Capture the cell that displays the provided text and extract its [X, Y] central coordinate. 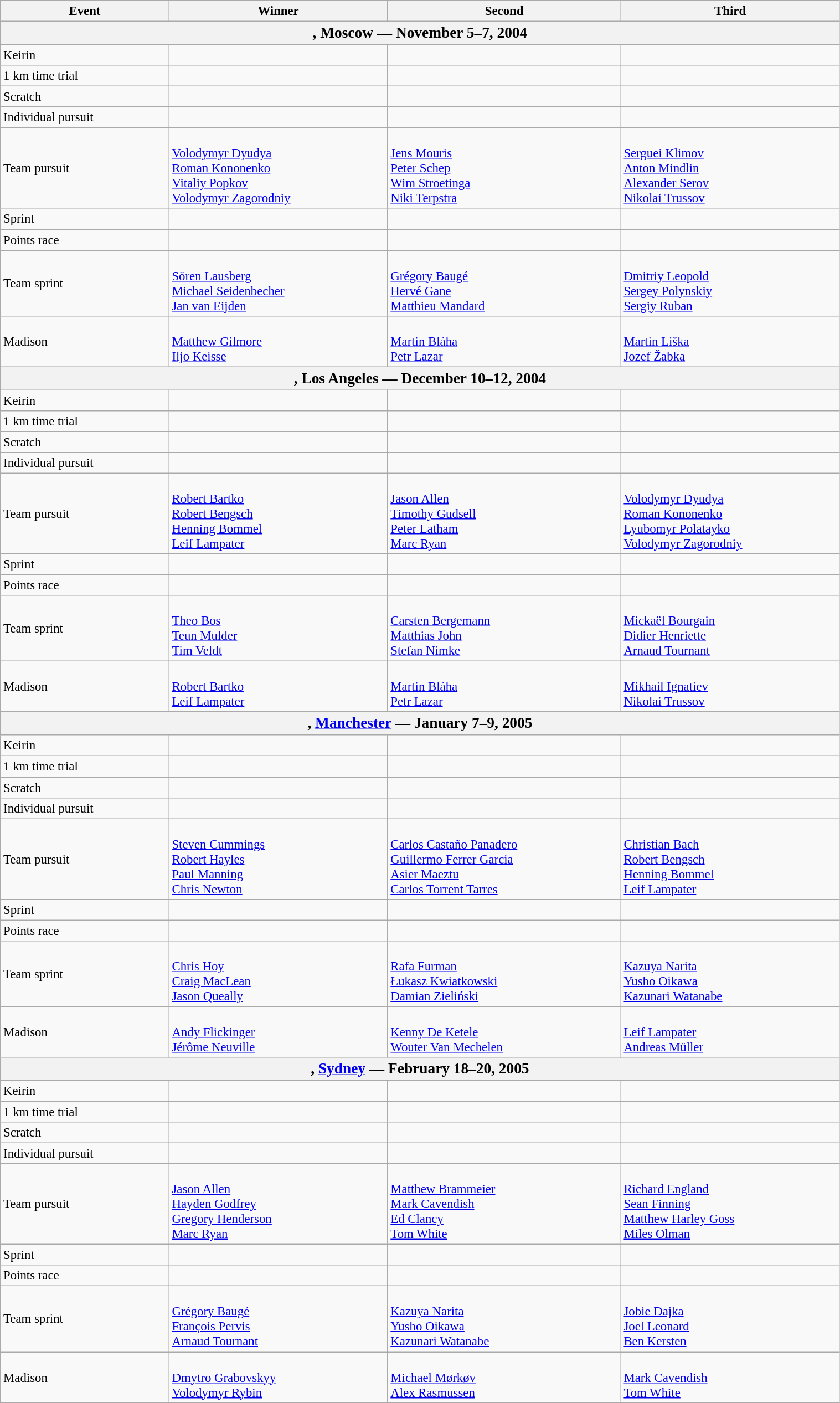
Second [504, 11]
, Manchester — January 7–9, 2005 [420, 723]
Carlos Castaño Panadero Guillermo Ferrer Garcia Asier Maeztu Carlos Torrent Tarres [504, 859]
Christian Bach Robert Bengsch Henning Bommel Leif Lampater [730, 859]
, Sydney — February 18–20, 2005 [420, 1069]
Dmitriy Leopold Sergey Polynskiy Sergiy Ruban [730, 284]
Matthew Brammeier Mark Cavendish Ed Clancy Tom White [504, 1204]
Theo Bos Teun Mulder Tim Veldt [278, 628]
Jason Allen Timothy Gudsell Peter Latham Marc Ryan [504, 513]
Richard England Sean Finning Matthew Harley Goss Miles Olman [730, 1204]
Carsten Bergemann Matthias John Stefan Nimke [504, 628]
Sören Lausberg Michael Seidenbecher Jan van Eijden [278, 284]
Leif Lampater Andreas Müller [730, 1032]
Chris Hoy Craig MacLean Jason Queally [278, 974]
Winner [278, 11]
Steven Cummings Robert Hayles Paul Manning Chris Newton [278, 859]
Robert Bartko Robert Bengsch Henning Bommel Leif Lampater [278, 513]
Jobie Dajka Joel Leonard Ben Kersten [730, 1319]
, Moscow — November 5–7, 2004 [420, 33]
Andy Flickinger Jérôme Neuville [278, 1032]
Kenny De Ketele Wouter Van Mechelen [504, 1032]
Matthew Gilmore Iljo Keisse [278, 341]
Mickaël Bourgain Didier Henriette Arnaud Tournant [730, 628]
Event [85, 11]
Grégory Baugé François Pervis Arnaud Tournant [278, 1319]
Serguei Klimov Anton Mindlin Alexander Serov Nikolai Trussov [730, 168]
Dmytro Grabovskyy Volodymyr Rybin [278, 1378]
Mark Cavendish Tom White [730, 1378]
Jason Allen Hayden Godfrey Gregory Henderson Marc Ryan [278, 1204]
Third [730, 11]
, Los Angeles — December 10–12, 2004 [420, 378]
Volodymyr Dyudya Roman Kononenko Vitaliy Popkov Volodymyr Zagorodniy [278, 168]
Michael Mørkøv Alex Rasmussen [504, 1378]
Mikhail Ignatiev Nikolai Trussov [730, 687]
Rafa Furman Łukasz Kwiatkowski Damian Zieliński [504, 974]
Jens Mouris Peter Schep Wim Stroetinga Niki Terpstra [504, 168]
Volodymyr Dyudya Roman Kononenko Lyubomyr Polatayko Volodymyr Zagorodniy [730, 513]
Martin Liška Jozef Žabka [730, 341]
Grégory Baugé Hervé Gane Matthieu Mandard [504, 284]
Robert Bartko Leif Lampater [278, 687]
